Provide the (x, y) coordinate of the cell's center where the given text is located.  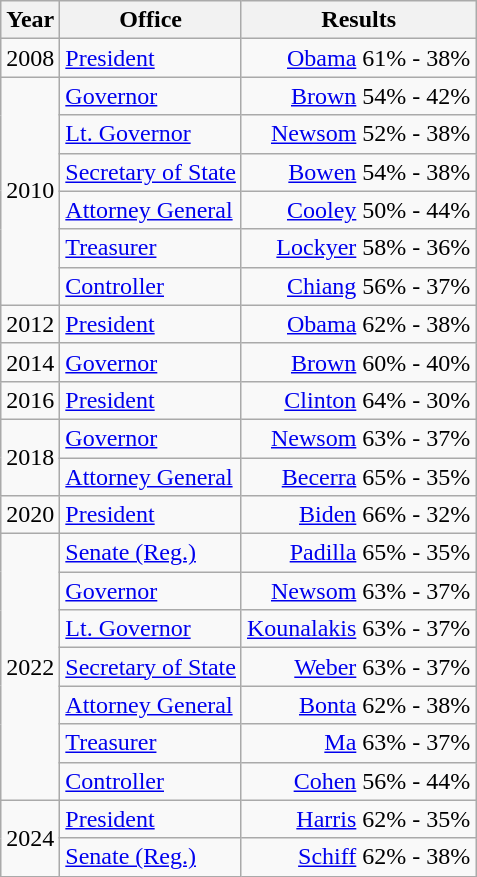
2016 (30, 400)
Harris 62% - 35% (358, 819)
Obama 61% - 38% (358, 58)
Lockyer 58% - 36% (358, 248)
Newsom 52% - 38% (358, 134)
Brown 54% - 42% (358, 96)
Results (358, 20)
Biden 66% - 32% (358, 515)
Kounalakis 63% - 37% (358, 629)
Cohen 56% - 44% (358, 781)
Office (151, 20)
Weber 63% - 37% (358, 667)
2018 (30, 457)
Chiang 56% - 37% (358, 286)
Schiff 62% - 38% (358, 857)
Cooley 50% - 44% (358, 210)
Brown 60% - 40% (358, 362)
2014 (30, 362)
Padilla 65% - 35% (358, 553)
Year (30, 20)
Obama 62% - 38% (358, 324)
Bowen 54% - 38% (358, 172)
2024 (30, 838)
Clinton 64% - 30% (358, 400)
Ma 63% - 37% (358, 743)
2022 (30, 667)
Becerra 65% - 35% (358, 477)
2020 (30, 515)
2008 (30, 58)
2010 (30, 191)
2012 (30, 324)
Bonta 62% - 38% (358, 705)
